Provide the (X, Y) coordinate of the cell's center where the given text is located.  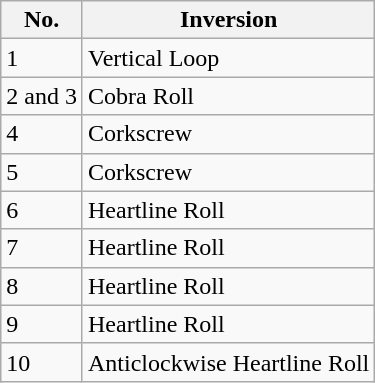
9 (42, 324)
Cobra Roll (228, 96)
Inversion (228, 20)
7 (42, 248)
5 (42, 172)
Vertical Loop (228, 58)
2 and 3 (42, 96)
6 (42, 210)
8 (42, 286)
Anticlockwise Heartline Roll (228, 362)
4 (42, 134)
1 (42, 58)
10 (42, 362)
No. (42, 20)
